Pinpoint the cell where the given text exists, returning its [X, Y] midpoint coordinate. 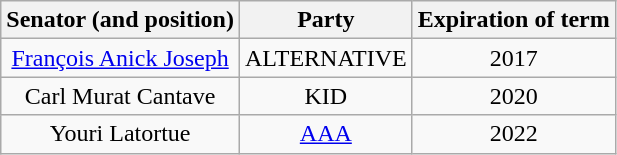
AAA [326, 134]
Senator (and position) [120, 20]
Carl Murat Cantave [120, 96]
François Anick Joseph [120, 58]
2017 [514, 58]
Expiration of term [514, 20]
KID [326, 96]
Youri Latortue [120, 134]
2022 [514, 134]
2020 [514, 96]
Party [326, 20]
ALTERNATIVE [326, 58]
